Locate the cell with the specified text and output its [x, y] center coordinate. 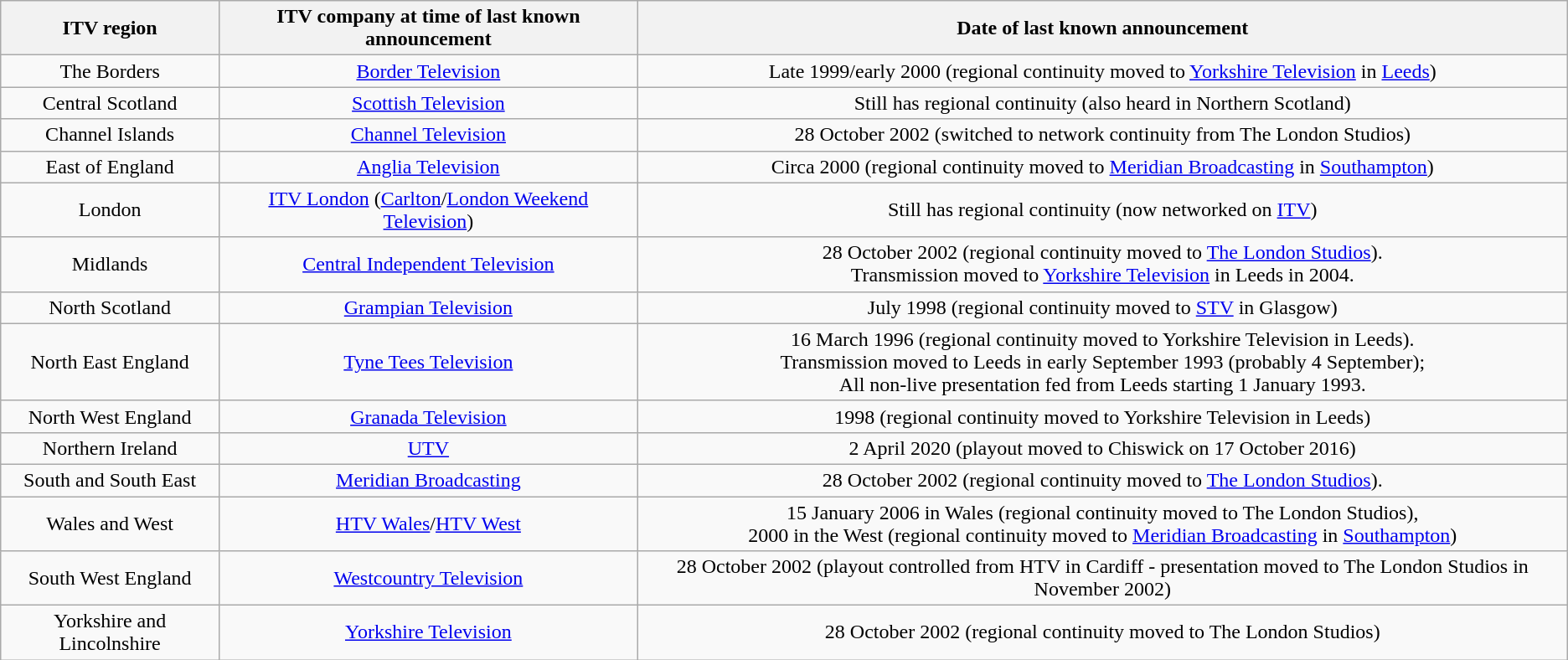
London [111, 209]
Anglia Television [428, 167]
Granada Television [428, 416]
Circa 2000 (regional continuity moved to Meridian Broadcasting in Southampton) [1102, 167]
ITV company at time of last known announcement [428, 28]
Midlands [111, 265]
Tyne Tees Television [428, 362]
Yorkshire and Lincolnshire [111, 633]
Date of last known announcement [1102, 28]
28 October 2002 (regional continuity moved to The London Studios).Transmission moved to Yorkshire Television in Leeds in 2004. [1102, 265]
Meridian Broadcasting [428, 480]
North West England [111, 416]
Yorkshire Television [428, 633]
Channel Islands [111, 135]
East of England [111, 167]
Border Television [428, 71]
ITV region [111, 28]
Channel Television [428, 135]
28 October 2002 (regional continuity moved to The London Studios) [1102, 633]
Still has regional continuity (also heard in Northern Scotland) [1102, 103]
Westcountry Television [428, 578]
North Scotland [111, 307]
The Borders [111, 71]
UTV [428, 448]
28 October 2002 (regional continuity moved to The London Studios). [1102, 480]
2 April 2020 (playout moved to Chiswick on 17 October 2016) [1102, 448]
South and South East [111, 480]
Wales and West [111, 523]
HTV Wales/HTV West [428, 523]
Central Scotland [111, 103]
South West England [111, 578]
28 October 2002 (playout controlled from HTV in Cardiff - presentation moved to The London Studios in November 2002) [1102, 578]
1998 (regional continuity moved to Yorkshire Television in Leeds) [1102, 416]
ITV London (Carlton/London Weekend Television) [428, 209]
July 1998 (regional continuity moved to STV in Glasgow) [1102, 307]
North East England [111, 362]
Central Independent Television [428, 265]
28 October 2002 (switched to network continuity from The London Studios) [1102, 135]
Late 1999/early 2000 (regional continuity moved to Yorkshire Television in Leeds) [1102, 71]
Northern Ireland [111, 448]
Still has regional continuity (now networked on ITV) [1102, 209]
Scottish Television [428, 103]
Grampian Television [428, 307]
